Find where the given text appears and provide that cell's center as [x, y] coordinate. 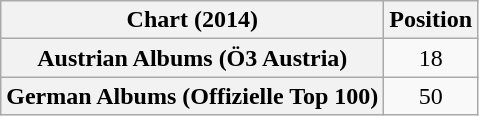
Austrian Albums (Ö3 Austria) [192, 58]
German Albums (Offizielle Top 100) [192, 96]
50 [431, 96]
18 [431, 58]
Position [431, 20]
Chart (2014) [192, 20]
